Locate the cell with the specified text and output its (X, Y) center coordinate. 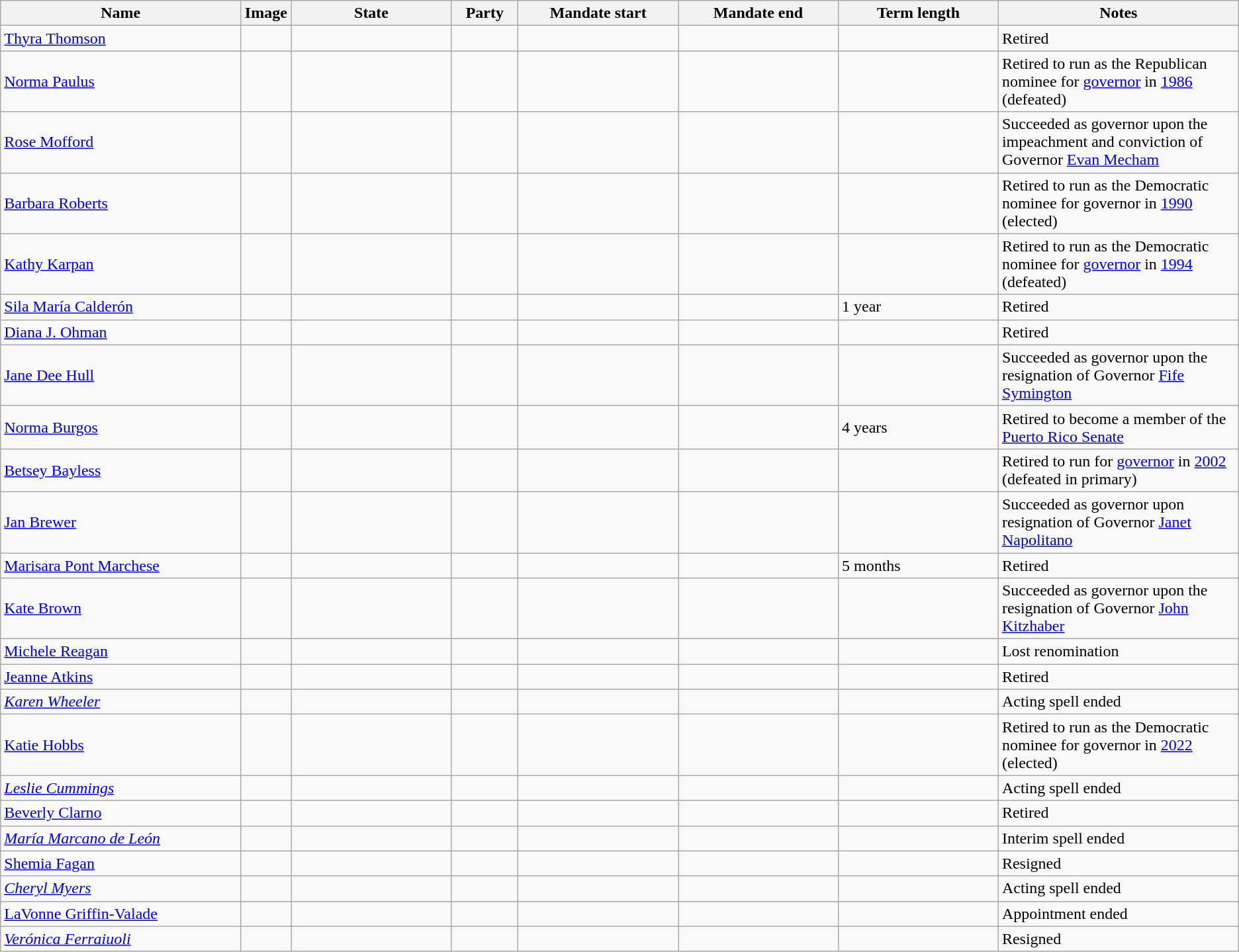
Sila María Calderón (120, 307)
Mandate start (598, 13)
Barbara Roberts (120, 203)
Diana J. Ohman (120, 332)
Mandate end (758, 13)
Kate Brown (120, 609)
1 year (918, 307)
Name (120, 13)
Party (484, 13)
Image (266, 13)
Karen Wheeler (120, 702)
Lost renomination (1119, 652)
Succeeded as governor upon the resignation of Governor Fife Symington (1119, 375)
Shemia Fagan (120, 863)
Retired to run as the Democratic nominee for governor in 1994 (defeated) (1119, 264)
Katie Hobbs (120, 745)
Jan Brewer (120, 522)
Appointment ended (1119, 914)
State (371, 13)
Succeeded as governor upon the resignation of Governor John Kitzhaber (1119, 609)
Retired to run as the Democratic nominee for governor in 1990 (elected) (1119, 203)
Thyra Thomson (120, 38)
Betsey Bayless (120, 470)
Jane Dee Hull (120, 375)
Marisara Pont Marchese (120, 566)
Term length (918, 13)
Michele Reagan (120, 652)
Succeeded as governor upon resignation of Governor Janet Napolitano (1119, 522)
Rose Mofford (120, 142)
5 months (918, 566)
Notes (1119, 13)
Kathy Karpan (120, 264)
Interim spell ended (1119, 838)
María Marcano de León (120, 838)
4 years (918, 427)
Leslie Cummings (120, 788)
Retired to run as the Republican nominee for governor in 1986 (defeated) (1119, 81)
LaVonne Griffin-Valade (120, 914)
Verónica Ferraiuoli (120, 939)
Succeeded as governor upon the impeachment and conviction of Governor Evan Mecham (1119, 142)
Retired to run as the Democratic nominee for governor in 2022 (elected) (1119, 745)
Beverly Clarno (120, 813)
Cheryl Myers (120, 888)
Norma Burgos (120, 427)
Jeanne Atkins (120, 677)
Retired to run for governor in 2002 (defeated in primary) (1119, 470)
Retired to become a member of the Puerto Rico Senate (1119, 427)
Norma Paulus (120, 81)
